Identify which cell holds the provided text, then report its [X, Y] central coordinate. 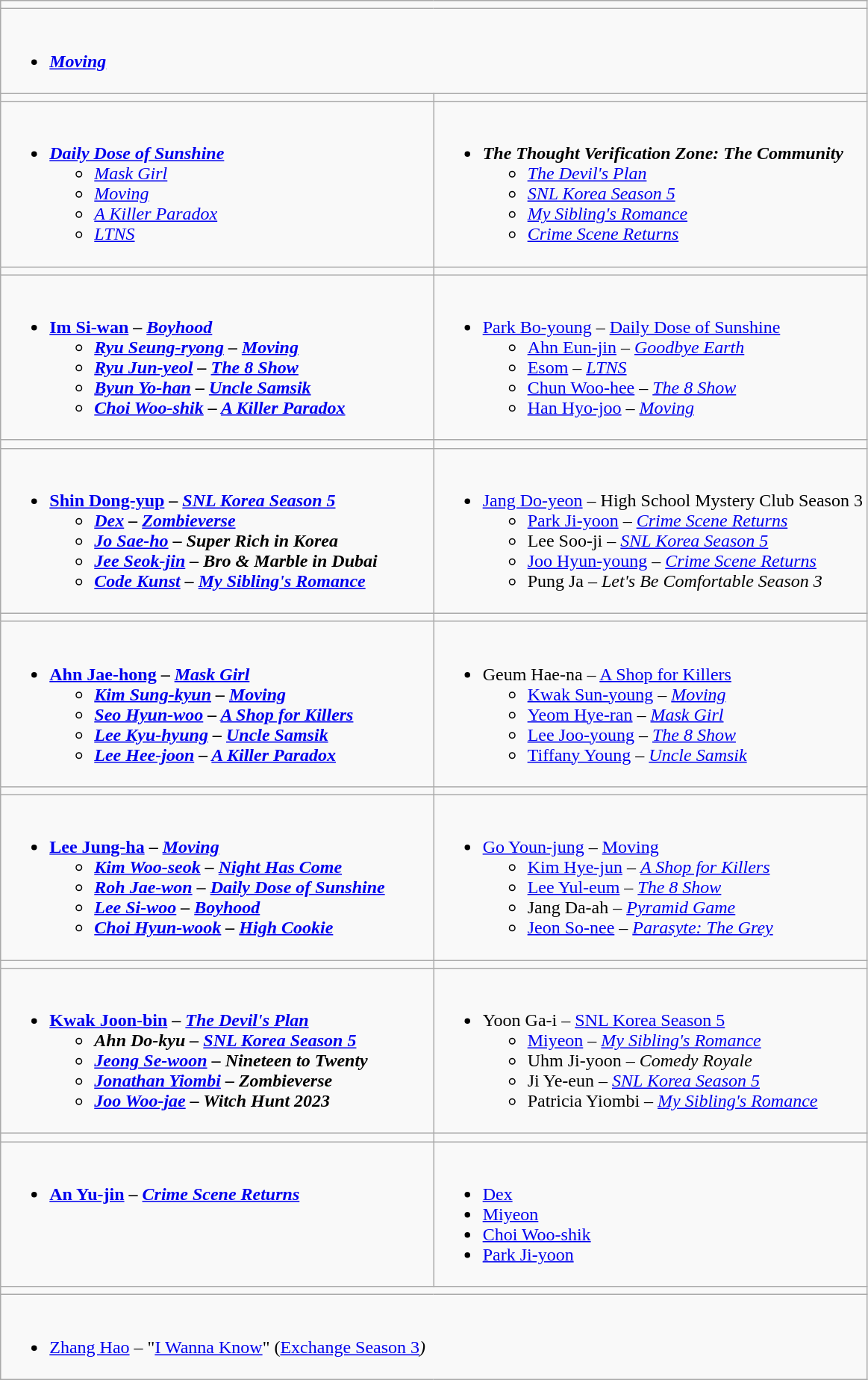
Im Si-wan – BoyhoodRyu Seung-ryong – MovingRyu Jun-yeol – The 8 ShowByun Yo-han – Uncle SamsikChoi Woo-shik – A Killer Paradox [217, 357]
Daily Dose of SunshineMask GirlMovingA Killer ParadoxLTNS [217, 184]
An Yu-jin – Crime Scene Returns [217, 1214]
The Thought Verification Zone: The CommunityThe Devil's PlanSNL Korea Season 5My Sibling's RomanceCrime Scene Returns [650, 184]
DexMiyeonChoi Woo-shikPark Ji-yoon [650, 1214]
Moving [434, 51]
Zhang Hao – "I Wanna Know" (Exchange Season 3) [434, 1337]
Geum Hae-na – A Shop for KillersKwak Sun-young – MovingYeom Hye-ran – Mask GirlLee Joo-young – The 8 ShowTiffany Young – Uncle Samsik [650, 703]
Go Youn-jung – MovingKim Hye-jun – A Shop for KillersLee Yul-eum – The 8 ShowJang Da-ah – Pyramid GameJeon So-nee – Parasyte: The Grey [650, 877]
Ahn Jae-hong – Mask GirlKim Sung-kyun – MovingSeo Hyun-woo – A Shop for KillersLee Kyu-hyung – Uncle SamsikLee Hee-joon – A Killer Paradox [217, 703]
Lee Jung-ha – MovingKim Woo-seok – Night Has ComeRoh Jae-won – Daily Dose of SunshineLee Si-woo – BoyhoodChoi Hyun-wook – High Cookie [217, 877]
Park Bo-young – Daily Dose of SunshineAhn Eun-jin – Goodbye EarthEsom – LTNSChun Woo-hee – The 8 ShowHan Hyo-joo – Moving [650, 357]
